Detect which cell encompasses the target text, then output its [x, y] center coordinate. 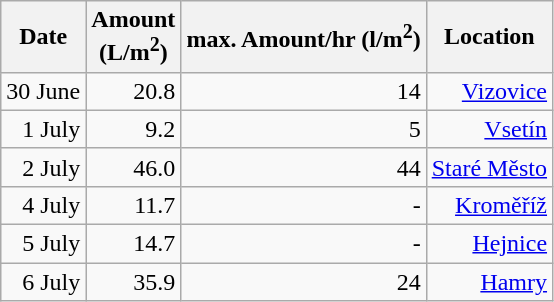
24 [304, 282]
2 July [44, 167]
14.7 [134, 244]
5 July [44, 244]
Kroměříž [489, 205]
14 [304, 91]
4 July [44, 205]
max. Amount/hr (l/m2) [304, 37]
35.9 [134, 282]
Vsetín [489, 129]
20.8 [134, 91]
Hejnice [489, 244]
44 [304, 167]
11.7 [134, 205]
6 July [44, 282]
46.0 [134, 167]
Date [44, 37]
Amount(L/m2) [134, 37]
Vizovice [489, 91]
Staré Město [489, 167]
5 [304, 129]
1 July [44, 129]
9.2 [134, 129]
Hamry [489, 282]
Location [489, 37]
30 June [44, 91]
